Provide the [X, Y] coordinate of the cell's center where the given text is located.  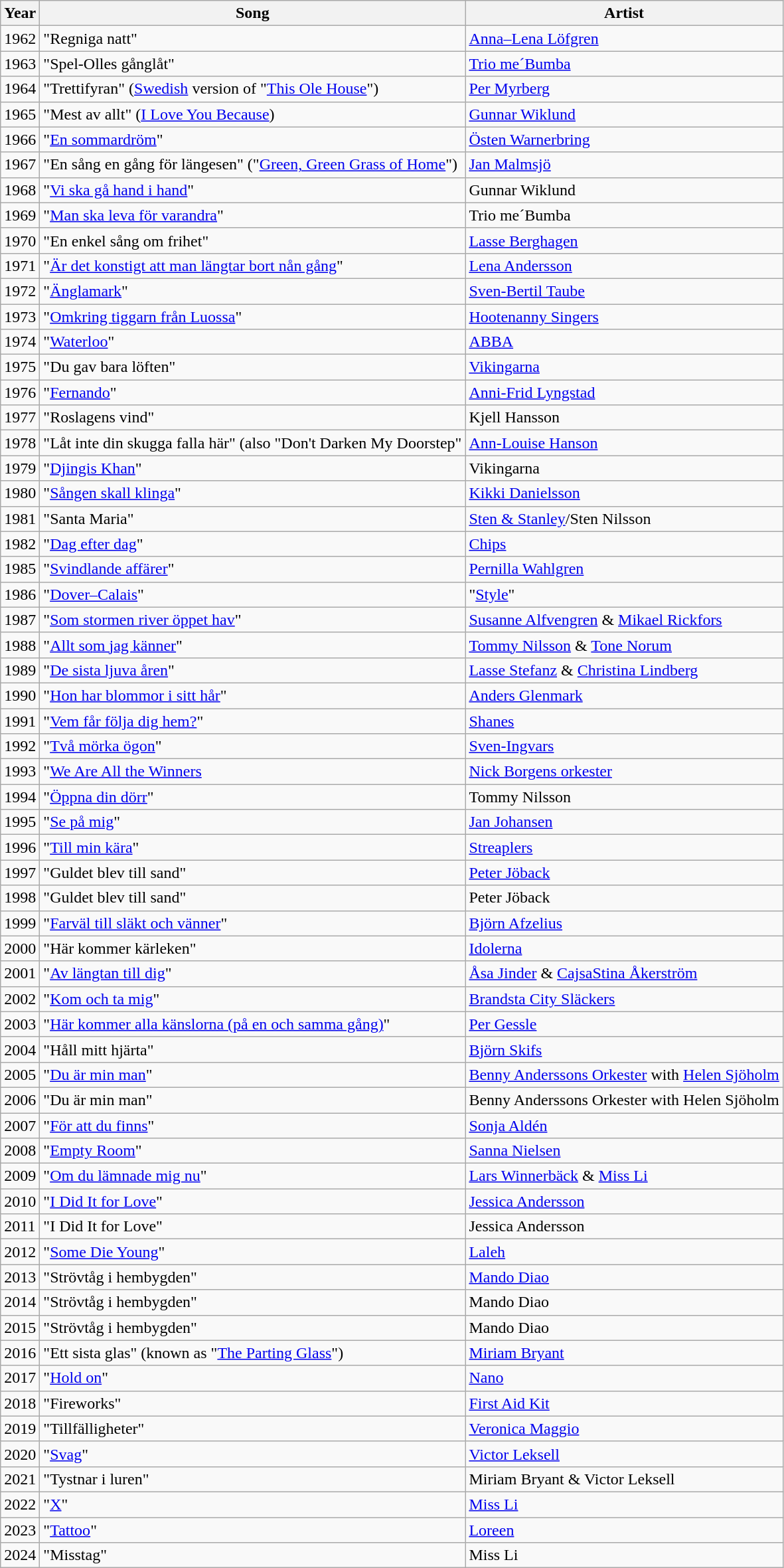
1975 [20, 367]
Laleh [624, 1252]
1962 [20, 39]
"Trettifyran" (Swedish version of "This Ole House") [252, 89]
1973 [20, 317]
Nano [624, 1378]
Sanna Nielsen [624, 1151]
Hootenanny Singers [624, 317]
"Man ska leva för varandra" [252, 215]
Miriam Bryant & Victor Leksell [624, 1479]
Veronica Maggio [624, 1429]
1992 [20, 746]
"Farväl till släkt och vänner" [252, 923]
"Är det konstigt att man längtar bort nån gång" [252, 266]
1964 [20, 89]
"Vi ska gå hand i hand" [252, 190]
2022 [20, 1504]
"En sång en gång för längesen" ("Green, Green Grass of Home") [252, 165]
Susanne Alfvengren & Mikael Rickfors [624, 620]
2013 [20, 1277]
2009 [20, 1176]
1985 [20, 569]
Tommy Nilsson & Tone Norum [624, 645]
First Aid Kit [624, 1403]
2015 [20, 1328]
Per Gessle [624, 1024]
Björn Skifs [624, 1049]
2017 [20, 1378]
1967 [20, 165]
1976 [20, 392]
"Sången skall klinga" [252, 493]
"Här kommer kärleken" [252, 948]
"Änglamark" [252, 291]
Pernilla Wahlgren [624, 569]
Song [252, 13]
Lars Winnerbäck & Miss Li [624, 1176]
1998 [20, 898]
Loreen [624, 1529]
Brandsta City Släckers [624, 999]
1971 [20, 266]
ABBA [624, 342]
1972 [20, 291]
"Spel-Olles gånglåt" [252, 64]
Anna–Lena Löfgren [624, 39]
Idolerna [624, 948]
1996 [20, 847]
"Dover–Calais" [252, 594]
2021 [20, 1479]
Lasse Berghagen [624, 240]
2001 [20, 974]
"Svag" [252, 1454]
Ann-Louise Hanson [624, 443]
2007 [20, 1126]
"En sommardröm" [252, 139]
Artist [624, 13]
1963 [20, 64]
"Some Die Young" [252, 1252]
1978 [20, 443]
"Här kommer alla känslorna (på en och samma gång)" [252, 1024]
1970 [20, 240]
Per Myrberg [624, 89]
Lena Andersson [624, 266]
Sonja Aldén [624, 1126]
"Tystnar i luren" [252, 1479]
"Ett sista glas" (known as "The Parting Glass") [252, 1353]
2012 [20, 1252]
1987 [20, 620]
"X" [252, 1504]
1988 [20, 645]
1982 [20, 544]
2006 [20, 1100]
"Hold on" [252, 1378]
"Se på mig" [252, 822]
Victor Leksell [624, 1454]
1966 [20, 139]
Sven-Bertil Taube [624, 291]
2011 [20, 1227]
Year [20, 13]
1968 [20, 190]
Åsa Jinder & CajsaStina Åkerström [624, 974]
1991 [20, 721]
1999 [20, 923]
1981 [20, 519]
"Låt inte din skugga falla här" (also "Don't Darken My Doorstep" [252, 443]
"Misstag" [252, 1555]
2008 [20, 1151]
2003 [20, 1024]
"Style" [624, 594]
1989 [20, 670]
1995 [20, 822]
"Som stormen river öppet hav" [252, 620]
1990 [20, 695]
"De sista ljuva åren" [252, 670]
"Vem får följa dig hem?" [252, 721]
Anders Glenmark [624, 695]
1969 [20, 215]
"Santa Maria" [252, 519]
"Du gav bara löften" [252, 367]
Nick Borgens orkester [624, 772]
2018 [20, 1403]
"Öppna din dörr" [252, 797]
"Regniga natt" [252, 39]
"Hon har blommor i sitt hår" [252, 695]
Björn Afzelius [624, 923]
2010 [20, 1201]
2019 [20, 1429]
1977 [20, 418]
1997 [20, 873]
1979 [20, 468]
"Djingis Khan" [252, 468]
1980 [20, 493]
"Av längtan till dig" [252, 974]
"Kom och ta mig" [252, 999]
"Mest av allt" (I Love You Because) [252, 114]
Östen Warnerbring [624, 139]
2002 [20, 999]
1994 [20, 797]
"Tattoo" [252, 1529]
2020 [20, 1454]
Streaplers [624, 847]
1974 [20, 342]
"Svindlande affärer" [252, 569]
2023 [20, 1529]
"Allt som jag känner" [252, 645]
1986 [20, 594]
Shanes [624, 721]
Jan Johansen [624, 822]
Miriam Bryant [624, 1353]
"Dag efter dag" [252, 544]
"För att du finns" [252, 1126]
Jan Malmsjö [624, 165]
"We Are All the Winners [252, 772]
Kikki Danielsson [624, 493]
2016 [20, 1353]
2005 [20, 1075]
Chips [624, 544]
Tommy Nilsson [624, 797]
2004 [20, 1049]
"Empty Room" [252, 1151]
2014 [20, 1302]
"Tillfälligheter" [252, 1429]
"Fireworks" [252, 1403]
1965 [20, 114]
Sten & Stanley/Sten Nilsson [624, 519]
"Till min kära" [252, 847]
2024 [20, 1555]
Lasse Stefanz & Christina Lindberg [624, 670]
2000 [20, 948]
"Om du lämnade mig nu" [252, 1176]
Kjell Hansson [624, 418]
"Två mörka ögon" [252, 746]
"Roslagens vind" [252, 418]
Anni-Frid Lyngstad [624, 392]
"Omkring tiggarn från Luossa" [252, 317]
Sven-Ingvars [624, 746]
"Fernando" [252, 392]
"Håll mitt hjärta" [252, 1049]
"En enkel sång om frihet" [252, 240]
"Waterloo" [252, 342]
1993 [20, 772]
